Scan for the cell matching the given text and deliver its (X, Y) coordinate at center. 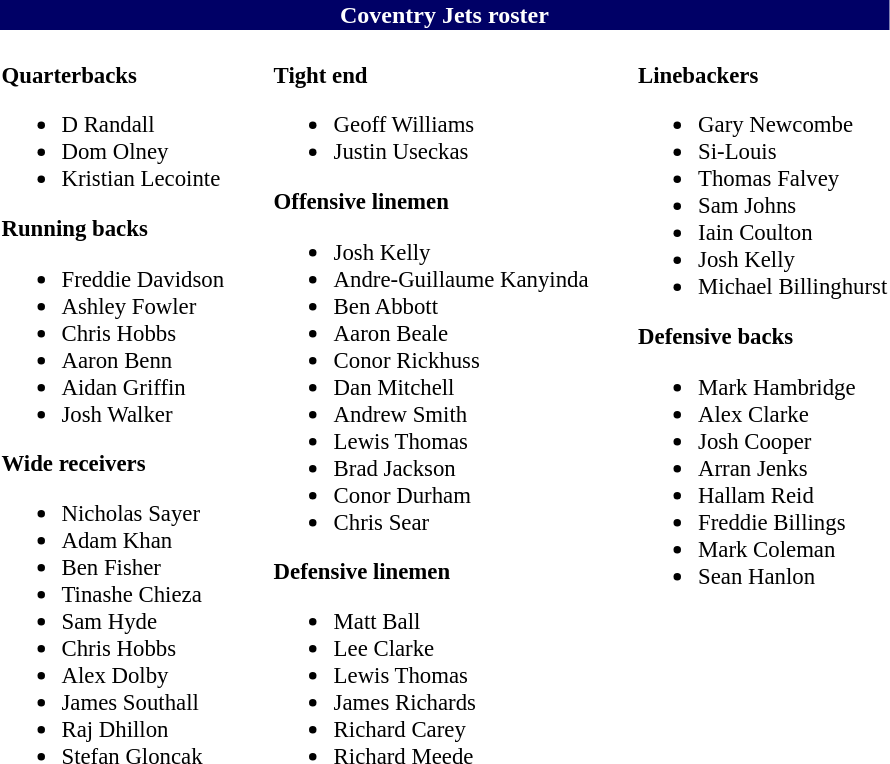
Coventry Jets roster (444, 15)
